Pinpoint the cell where the given text exists, returning its [X, Y] midpoint coordinate. 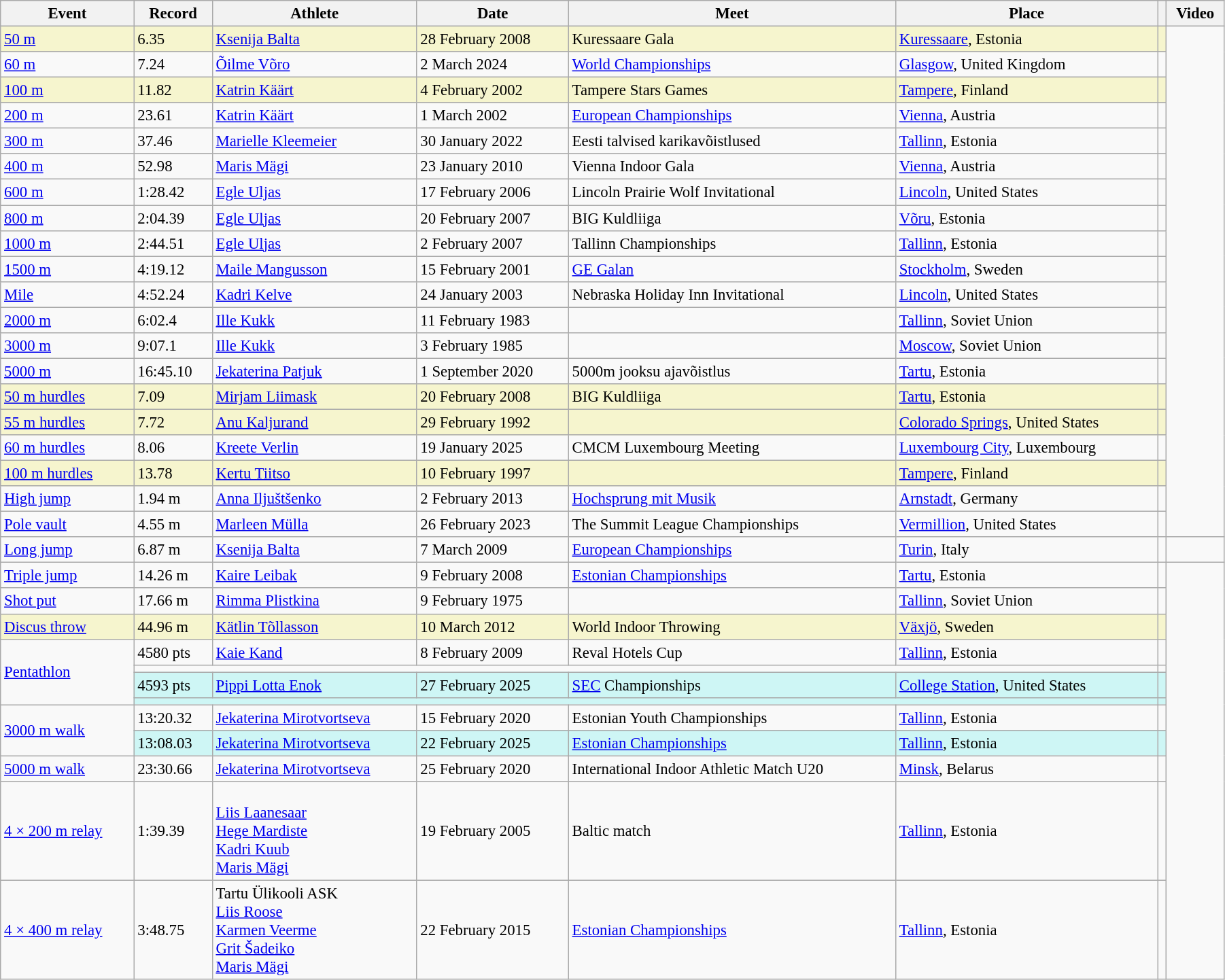
800 m [67, 218]
Maris Mägi [314, 167]
23 January 2010 [492, 167]
4580 pts [173, 652]
Nebraska Holiday Inn Invitational [731, 294]
SEC Championships [731, 685]
Õilme Võro [314, 65]
Athlete [314, 14]
13:20.32 [173, 718]
Record [173, 14]
Luxembourg City, Luxembourg [1026, 448]
52.98 [173, 167]
Rimma Plistkina [314, 601]
8 February 2009 [492, 652]
5000 m walk [67, 769]
International Indoor Athletic Match U20 [731, 769]
20 February 2008 [492, 397]
26 February 2023 [492, 525]
15 February 2001 [492, 269]
Video [1195, 14]
Moscow, Soviet Union [1026, 346]
Triple jump [67, 576]
2:04.39 [173, 218]
Date [492, 14]
4.55 m [173, 525]
Eesti talvised karikavõistlused [731, 141]
6:02.4 [173, 320]
1500 m [67, 269]
3:48.75 [173, 930]
Anu Kaljurand [314, 422]
1 September 2020 [492, 371]
16:45.10 [173, 371]
Arnstadt, Germany [1026, 499]
Jekaterina Patjuk [314, 371]
2 March 2024 [492, 65]
Pippi Lotta Enok [314, 685]
Marleen Mülla [314, 525]
The Summit League Championships [731, 525]
College Station, United States [1026, 685]
13.78 [173, 474]
10 March 2012 [492, 627]
4:52.24 [173, 294]
17 February 2006 [492, 192]
Tartu Ülikooli ASKLiis RooseKarmen VeermeGrit ŠadeikoMaris Mägi [314, 930]
CMCM Luxembourg Meeting [731, 448]
27 February 2025 [492, 685]
60 m [67, 65]
1.94 m [173, 499]
Liis LaanesaarHege MardisteKadri KuubMaris Mägi [314, 831]
Discus throw [67, 627]
Glasgow, United Kingdom [1026, 65]
Pentathlon [67, 672]
600 m [67, 192]
3000 m walk [67, 730]
Tallinn Championships [731, 243]
7.24 [173, 65]
2000 m [67, 320]
3000 m [67, 346]
Kaire Leibak [314, 576]
Kaie Kand [314, 652]
9 February 1975 [492, 601]
World Championships [731, 65]
Long jump [67, 550]
17.66 m [173, 601]
28 February 2008 [492, 39]
High jump [67, 499]
Lincoln Prairie Wolf Invitational [731, 192]
Pole vault [67, 525]
24 January 2003 [492, 294]
Kreete Verlin [314, 448]
4:19.12 [173, 269]
55 m hurdles [67, 422]
Mile [67, 294]
22 February 2025 [492, 743]
Marielle Kleemeier [314, 141]
Minsk, Belarus [1026, 769]
1000 m [67, 243]
8.06 [173, 448]
200 m [67, 116]
37.46 [173, 141]
5000 m [67, 371]
Võru, Estonia [1026, 218]
9 February 2008 [492, 576]
Stockholm, Sweden [1026, 269]
Estonian Youth Championships [731, 718]
2:44.51 [173, 243]
Tampere Stars Games [731, 90]
10 February 1997 [492, 474]
Kuressaare, Estonia [1026, 39]
Meet [731, 14]
Kuressaare Gala [731, 39]
400 m [67, 167]
3 February 1985 [492, 346]
Shot put [67, 601]
11 February 1983 [492, 320]
Hochsprung mit Musik [731, 499]
13:08.03 [173, 743]
6.87 m [173, 550]
11.82 [173, 90]
Reval Hotels Cup [731, 652]
9:07.1 [173, 346]
5000m jooksu ajavõistlus [731, 371]
20 February 2007 [492, 218]
Turin, Italy [1026, 550]
Kertu Tiitso [314, 474]
14.26 m [173, 576]
7.09 [173, 397]
23:30.66 [173, 769]
Baltic match [731, 831]
Kätlin Tõllasson [314, 627]
19 January 2025 [492, 448]
4 February 2002 [492, 90]
Växjö, Sweden [1026, 627]
Event [67, 14]
2 February 2007 [492, 243]
4 × 400 m relay [67, 930]
23.61 [173, 116]
Vienna Indoor Gala [731, 167]
100 m [67, 90]
300 m [67, 141]
4 × 200 m relay [67, 831]
7.72 [173, 422]
Vermillion, United States [1026, 525]
7 March 2009 [492, 550]
22 February 2015 [492, 930]
19 February 2005 [492, 831]
1 March 2002 [492, 116]
6.35 [173, 39]
GE Galan [731, 269]
World Indoor Throwing [731, 627]
2 February 2013 [492, 499]
Kadri Kelve [314, 294]
44.96 m [173, 627]
30 January 2022 [492, 141]
Maile Mangusson [314, 269]
60 m hurdles [67, 448]
100 m hurdles [67, 474]
4593 pts [173, 685]
Mirjam Liimask [314, 397]
1:28.42 [173, 192]
29 February 1992 [492, 422]
25 February 2020 [492, 769]
Place [1026, 14]
50 m [67, 39]
15 February 2020 [492, 718]
50 m hurdles [67, 397]
Anna Iljuštšenko [314, 499]
Colorado Springs, United States [1026, 422]
1:39.39 [173, 831]
